Determine the [X, Y] coordinate at the center of the cell enclosing the given text.  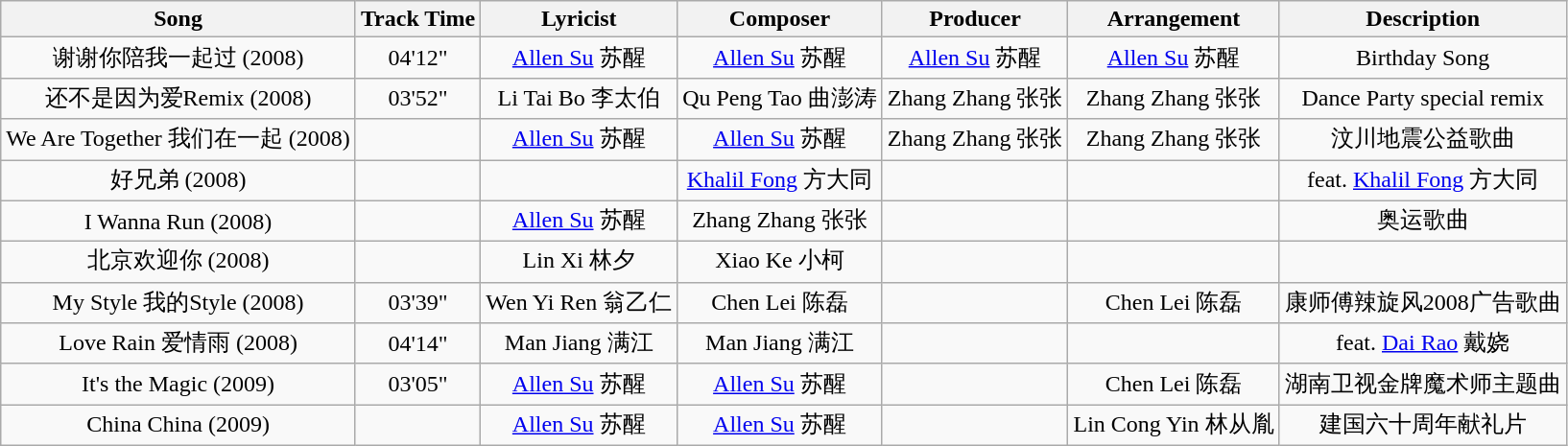
Love Rain 爱情雨 (2008) [178, 343]
Dance Party special remix [1422, 98]
03'05" [417, 384]
feat. Dai Rao 戴娆 [1422, 343]
My Style 我的Style (2008) [178, 303]
奥运歌曲 [1422, 221]
Qu Peng Tao 曲澎涛 [780, 98]
Lin Cong Yin 林从胤 [1174, 426]
好兄弟 (2008) [178, 180]
Lyricist [580, 19]
03'39" [417, 303]
China China (2009) [178, 426]
03'52" [417, 98]
Description [1422, 19]
It's the Magic (2009) [178, 384]
建国六十周年献礼片 [1422, 426]
康师傅辣旋风2008广告歌曲 [1422, 303]
Wen Yi Ren 翁乙仁 [580, 303]
Xiao Ke 小柯 [780, 263]
北京欢迎你 (2008) [178, 263]
Khalil Fong 方大同 [780, 180]
04'14" [417, 343]
Arrangement [1174, 19]
还不是因为爱Remix (2008) [178, 98]
Track Time [417, 19]
Song [178, 19]
湖南卫视金牌魔术师主题曲 [1422, 384]
I Wanna Run (2008) [178, 221]
谢谢你陪我一起过 (2008) [178, 58]
feat. Khalil Fong 方大同 [1422, 180]
汶川地震公益歌曲 [1422, 140]
Producer [975, 19]
04'12" [417, 58]
Composer [780, 19]
Birthday Song [1422, 58]
We Are Together 我们在一起 (2008) [178, 140]
Li Tai Bo 李太伯 [580, 98]
Lin Xi 林夕 [580, 263]
